From the cell containing the given text, extract its center point as (x, y) coordinate. 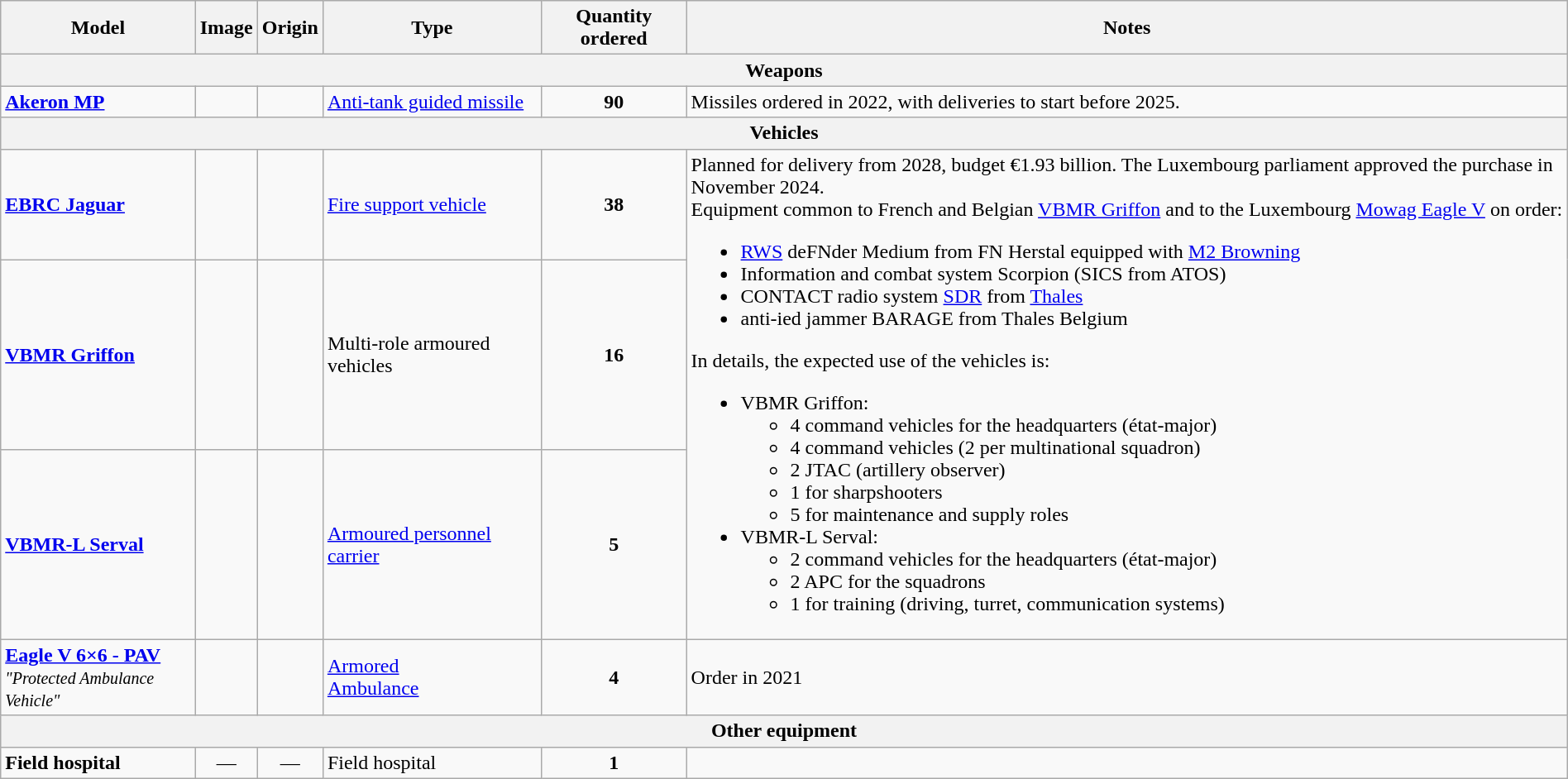
1 (614, 762)
VBMR Griffon (98, 354)
ArmoredAmbulance (432, 677)
Quantity ordered (614, 28)
Armoured personnel carrier (432, 544)
Order in 2021 (1126, 677)
EBRC Jaguar (98, 204)
Image (227, 28)
Notes (1126, 28)
Missiles ordered in 2022, with deliveries to start before 2025. (1126, 102)
5 (614, 544)
Type (432, 28)
Anti-tank guided missile (432, 102)
90 (614, 102)
Akeron MP (98, 102)
Multi-role armoured vehicles (432, 354)
Fire support vehicle (432, 204)
Origin (289, 28)
Vehicles (784, 133)
Model (98, 28)
16 (614, 354)
4 (614, 677)
38 (614, 204)
VBMR-L Serval (98, 544)
Eagle V 6×6 - PAV"Protected Ambulance Vehicle" (98, 677)
Weapons (784, 70)
Other equipment (784, 731)
